Return the (X, Y) coordinate for the center point of the cell that contains the specified text.  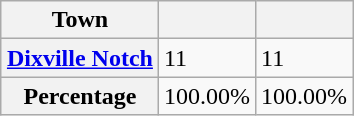
Town (80, 20)
Percentage (80, 96)
Dixville Notch (80, 58)
